Identify which cell holds the provided text, then report its [x, y] central coordinate. 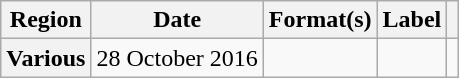
Format(s) [320, 20]
Label [412, 20]
Date [177, 20]
28 October 2016 [177, 58]
Various [46, 58]
Region [46, 20]
